Identify which cell holds the provided text, then report its (x, y) central coordinate. 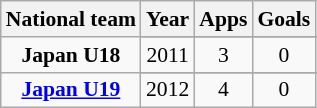
Goals (284, 19)
4 (223, 90)
3 (223, 55)
Japan U18 (71, 55)
National team (71, 19)
2011 (168, 55)
Apps (223, 19)
Japan U19 (71, 90)
2012 (168, 90)
Year (168, 19)
